Scan for the cell matching the given text and deliver its (X, Y) coordinate at center. 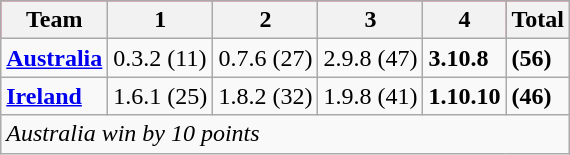
(56) (538, 58)
0.3.2 (11) (160, 58)
Total (538, 20)
2 (266, 20)
0.7.6 (27) (266, 58)
1.10.10 (464, 96)
Team (54, 20)
Australia (54, 58)
1.8.2 (32) (266, 96)
(46) (538, 96)
Australia win by 10 points (286, 134)
1.9.8 (41) (370, 96)
1 (160, 20)
1.6.1 (25) (160, 96)
Ireland (54, 96)
3 (370, 20)
4 (464, 20)
2.9.8 (47) (370, 58)
3.10.8 (464, 58)
